Detect which cell encompasses the target text, then output its [x, y] center coordinate. 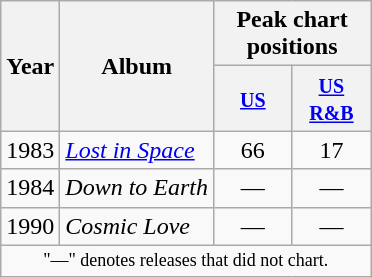
Year [30, 66]
66 [254, 150]
1990 [30, 226]
Album [137, 66]
"—" denotes releases that did not chart. [186, 260]
1983 [30, 150]
1984 [30, 188]
US R&B [332, 98]
Peak chart positions [292, 34]
US [254, 98]
Cosmic Love [137, 226]
Down to Earth [137, 188]
Lost in Space [137, 150]
17 [332, 150]
